Determine the [x, y] coordinate at the center of the cell enclosing the given text.  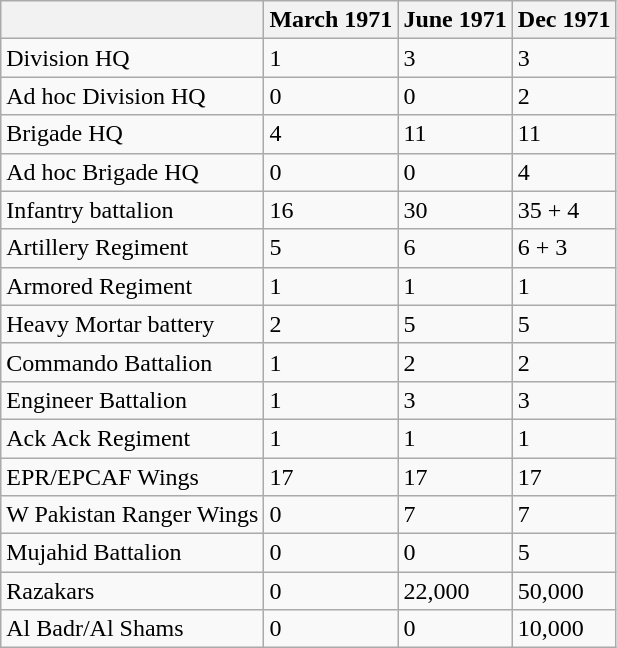
Infantry battalion [132, 210]
Heavy Mortar battery [132, 324]
March 1971 [331, 20]
June 1971 [455, 20]
Engineer Battalion [132, 400]
35 + 4 [564, 210]
30 [455, 210]
16 [331, 210]
Razakars [132, 591]
Brigade HQ [132, 134]
10,000 [564, 629]
Al Badr/Al Shams [132, 629]
Dec 1971 [564, 20]
EPR/EPCAF Wings [132, 477]
Ad hoc Division HQ [132, 96]
Commando Battalion [132, 362]
Ack Ack Regiment [132, 438]
Artillery Regiment [132, 248]
Division HQ [132, 58]
22,000 [455, 591]
50,000 [564, 591]
6 [455, 248]
Armored Regiment [132, 286]
Mujahid Battalion [132, 553]
Ad hoc Brigade HQ [132, 172]
6 + 3 [564, 248]
W Pakistan Ranger Wings [132, 515]
